For the text-containing cell, return its midpoint in (X, Y) coordinate format. 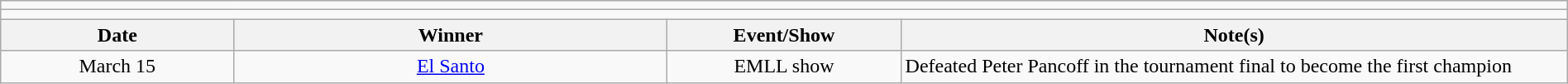
Defeated Peter Pancoff in the tournament final to become the first champion (1234, 67)
Event/Show (784, 35)
Date (117, 35)
March 15 (117, 67)
EMLL show (784, 67)
Note(s) (1234, 35)
El Santo (451, 67)
Winner (451, 35)
